Extract the (x, y) coordinate from the center of the cell holding the provided text.  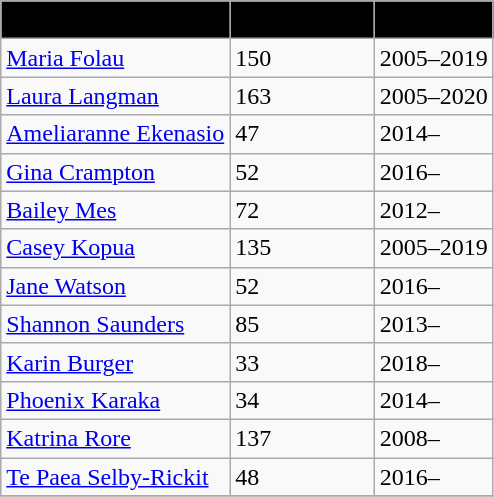
33 (302, 362)
2012– (434, 210)
150 (302, 58)
Gina Crampton (116, 172)
135 (302, 248)
Bailey Mes (116, 210)
Ameliaranne Ekenasio (116, 134)
Shannon Saunders (116, 324)
137 (302, 438)
Jane Watson (116, 286)
2008– (434, 438)
Phoenix Karaka (116, 400)
Player (116, 20)
34 (302, 400)
85 (302, 324)
72 (302, 210)
Casey Kopua (116, 248)
2013– (434, 324)
Te Paea Selby-Rickit (116, 477)
Years (434, 20)
Laura Langman (116, 96)
163 (302, 96)
48 (302, 477)
2005–2020 (434, 96)
Katrina Rore (116, 438)
Appearances (302, 20)
Karin Burger (116, 362)
2018– (434, 362)
47 (302, 134)
Maria Folau (116, 58)
